Return the [x, y] coordinate for the center point of the cell that contains the specified text.  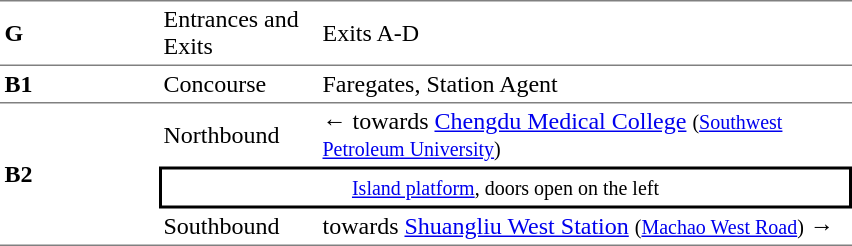
Concourse [238, 85]
B1 [80, 85]
towards Shuangliu West Station (Machao West Road) → [585, 227]
Exits A-D [585, 33]
Southbound [238, 227]
Entrances and Exits [238, 33]
← towards Chengdu Medical College (Southwest Petroleum University) [585, 136]
B2 [80, 175]
G [80, 33]
Faregates, Station Agent [585, 85]
Northbound [238, 136]
Island platform, doors open on the left [506, 187]
